Return (x, y) of the center of cell containing provided text 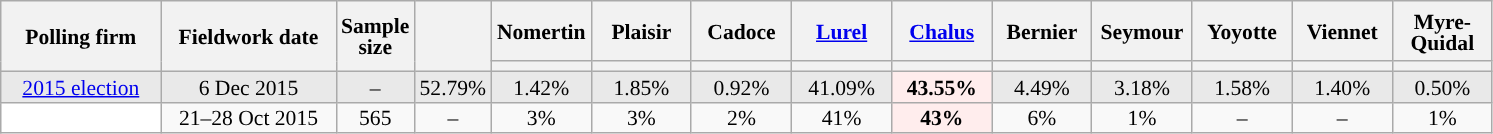
Viennet (1342, 31)
1.40% (1342, 86)
Plaisir (641, 31)
Seymour (1142, 31)
Polling firm (81, 36)
Cadoce (741, 31)
4.49% (1042, 86)
Lurel (842, 31)
0.92% (741, 86)
2% (741, 118)
1.42% (541, 86)
2015 election (81, 86)
43.55% (942, 86)
1.85% (641, 86)
6 Dec 2015 (248, 86)
52.79% (452, 86)
Bernier (1042, 31)
41% (842, 118)
21–28 Oct 2015 (248, 118)
0.50% (1442, 86)
565 (375, 118)
1.58% (1242, 86)
6% (1042, 118)
Samplesize (375, 36)
Chalus (942, 31)
41.09% (842, 86)
Myre-Quidal (1442, 31)
3.18% (1142, 86)
Yoyotte (1242, 31)
Fieldwork date (248, 36)
43% (942, 118)
Nomertin (541, 31)
